Find where the given text appears and provide that cell's center as [x, y] coordinate. 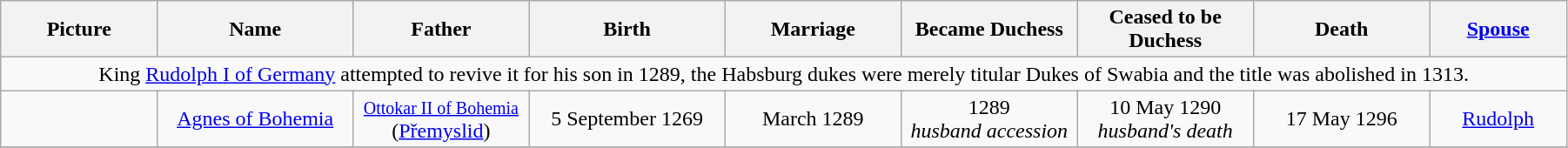
Birth [627, 30]
Picture [79, 30]
Spouse [1498, 30]
1289husband accession [989, 118]
Rudolph [1498, 118]
Agnes of Bohemia [256, 118]
Marriage [813, 30]
Became Duchess [989, 30]
Name [256, 30]
10 May 1290husband's death [1165, 118]
Death [1341, 30]
Ottokar II of Bohemia(Přemyslid) [441, 118]
March 1289 [813, 118]
Ceased to be Duchess [1165, 30]
17 May 1296 [1341, 118]
5 September 1269 [627, 118]
Father [441, 30]
